Identify which cell holds the provided text, then report its [X, Y] central coordinate. 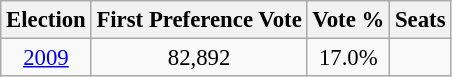
Election [46, 20]
First Preference Vote [199, 20]
17.0% [348, 58]
2009 [46, 58]
Vote % [348, 20]
82,892 [199, 58]
Seats [420, 20]
